Capture the cell that displays the provided text and extract its (x, y) central coordinate. 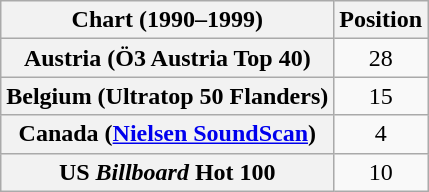
Belgium (Ultratop 50 Flanders) (168, 96)
4 (381, 134)
Position (381, 20)
Canada (Nielsen SoundScan) (168, 134)
15 (381, 96)
US Billboard Hot 100 (168, 172)
Austria (Ö3 Austria Top 40) (168, 58)
10 (381, 172)
Chart (1990–1999) (168, 20)
28 (381, 58)
